Capture the cell that displays the provided text and extract its [X, Y] central coordinate. 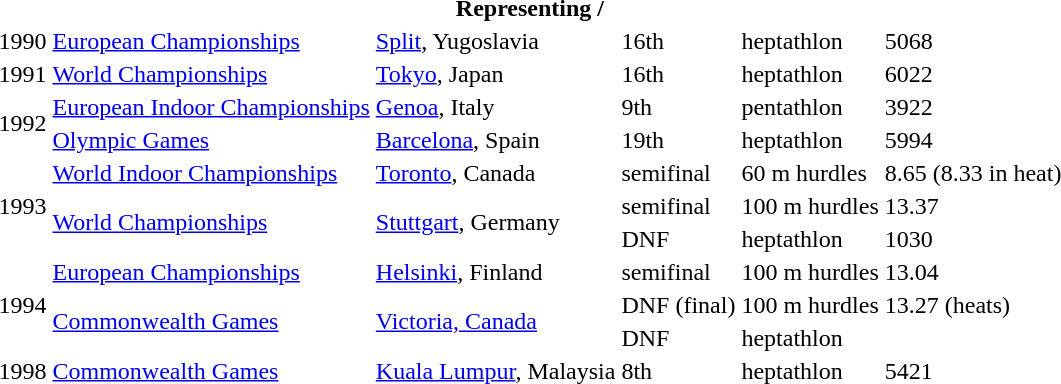
World Indoor Championships [211, 173]
Barcelona, Spain [496, 140]
Olympic Games [211, 140]
19th [678, 140]
9th [678, 107]
Split, Yugoslavia [496, 41]
Helsinki, Finland [496, 272]
DNF (final) [678, 305]
Toronto, Canada [496, 173]
Genoa, Italy [496, 107]
pentathlon [810, 107]
Tokyo, Japan [496, 74]
Victoria, Canada [496, 322]
Commonwealth Games [211, 322]
Stuttgart, Germany [496, 222]
European Indoor Championships [211, 107]
60 m hurdles [810, 173]
